Output the (x, y) coordinate of the center of the cell containing the given text.  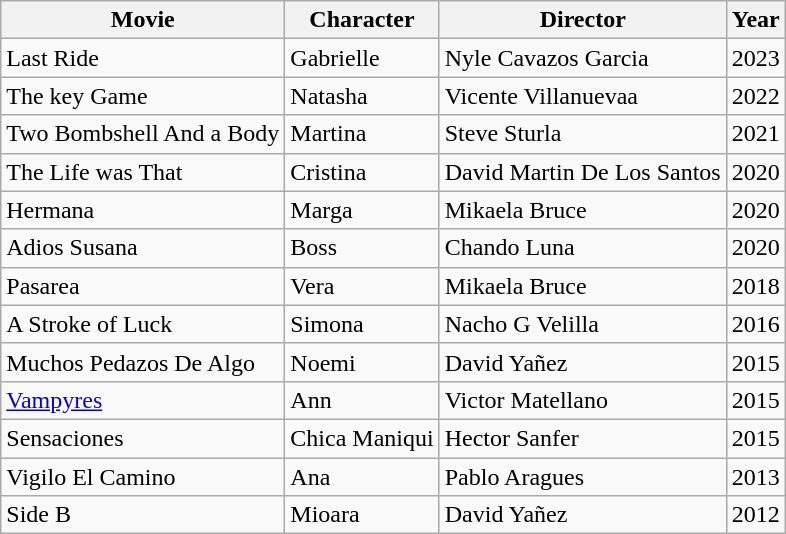
Vicente Villanuevaa (582, 96)
The key Game (143, 96)
A Stroke of Luck (143, 324)
Character (362, 20)
2021 (756, 134)
Chando Luna (582, 248)
2012 (756, 515)
Mioara (362, 515)
Gabrielle (362, 58)
The Life was That (143, 172)
2022 (756, 96)
2018 (756, 286)
Sensaciones (143, 438)
Marga (362, 210)
Vera (362, 286)
Two Bombshell And a Body (143, 134)
2023 (756, 58)
Ana (362, 477)
Adios Susana (143, 248)
Boss (362, 248)
Hector Sanfer (582, 438)
Vampyres (143, 400)
Nyle Cavazos Garcia (582, 58)
Noemi (362, 362)
Pablo Aragues (582, 477)
David Martin De Los Santos (582, 172)
Martina (362, 134)
Natasha (362, 96)
Movie (143, 20)
Victor Matellano (582, 400)
Cristina (362, 172)
Chica Maniqui (362, 438)
Vigilo El Camino (143, 477)
Muchos Pedazos De Algo (143, 362)
Hermana (143, 210)
Steve Sturla (582, 134)
2016 (756, 324)
Ann (362, 400)
2013 (756, 477)
Director (582, 20)
Year (756, 20)
Last Ride (143, 58)
Simona (362, 324)
Nacho G Velilla (582, 324)
Side B (143, 515)
Pasarea (143, 286)
